Identify which cell holds the provided text, then report its (X, Y) central coordinate. 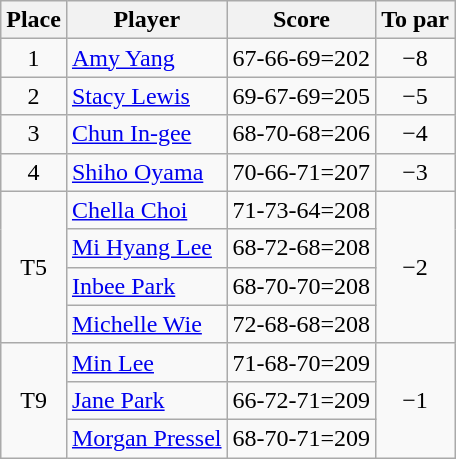
72-68-68=208 (302, 324)
T9 (34, 400)
Score (302, 20)
68-70-70=208 (302, 286)
68-70-68=206 (302, 134)
Mi Hyang Lee (146, 248)
Chun In-gee (146, 134)
To par (416, 20)
66-72-71=209 (302, 400)
70-66-71=207 (302, 172)
71-73-64=208 (302, 210)
68-70-71=209 (302, 438)
68-72-68=208 (302, 248)
71-68-70=209 (302, 362)
−1 (416, 400)
Player (146, 20)
−3 (416, 172)
Inbee Park (146, 286)
69-67-69=205 (302, 96)
−2 (416, 267)
Shiho Oyama (146, 172)
4 (34, 172)
T5 (34, 267)
Stacy Lewis (146, 96)
Min Lee (146, 362)
−5 (416, 96)
Morgan Pressel (146, 438)
Jane Park (146, 400)
−8 (416, 58)
67-66-69=202 (302, 58)
Chella Choi (146, 210)
Michelle Wie (146, 324)
−4 (416, 134)
3 (34, 134)
Amy Yang (146, 58)
2 (34, 96)
Place (34, 20)
1 (34, 58)
